Determine the (x, y) coordinate at the center of the cell enclosing the given text.  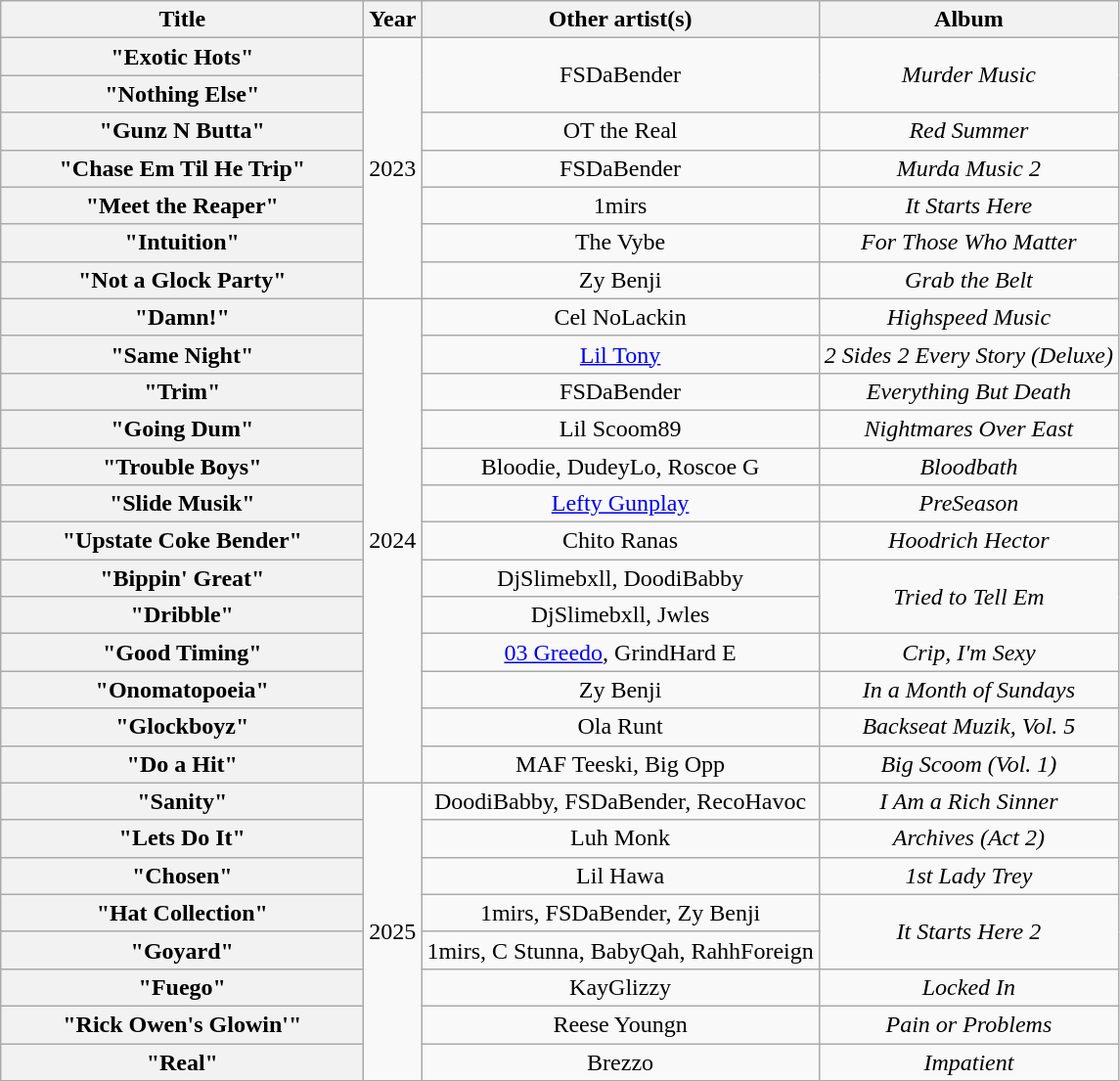
Other artist(s) (620, 20)
Hoodrich Hector (968, 541)
1mirs (620, 205)
"Good Timing" (182, 653)
"Damn!" (182, 317)
2023 (393, 168)
The Vybe (620, 243)
DoodiBabby, FSDaBender, RecoHavoc (620, 801)
Everything But Death (968, 391)
KayGlizzy (620, 987)
1st Lady Trey (968, 876)
2024 (393, 540)
"Slide Musik" (182, 504)
It Starts Here 2 (968, 931)
Pain or Problems (968, 1024)
"Trim" (182, 391)
DjSlimebxll, Jwles (620, 615)
Murder Music (968, 75)
Lil Hawa (620, 876)
I Am a Rich Sinner (968, 801)
Brezzo (620, 1061)
"Same Night" (182, 354)
Chito Ranas (620, 541)
Album (968, 20)
"Dribble" (182, 615)
Backseat Muzik, Vol. 5 (968, 727)
"Real" (182, 1061)
"Lets Do It" (182, 838)
Crip, I'm Sexy (968, 653)
Tried to Tell Em (968, 597)
2025 (393, 931)
Year (393, 20)
Lil Tony (620, 354)
03 Greedo, GrindHard E (620, 653)
OT the Real (620, 131)
Luh Monk (620, 838)
Reese Youngn (620, 1024)
"Nothing Else" (182, 94)
"Bippin' Great" (182, 578)
MAF Teeski, Big Opp (620, 764)
Nightmares Over East (968, 428)
Lefty Gunplay (620, 504)
"Hat Collection" (182, 913)
Big Scoom (Vol. 1) (968, 764)
Cel NoLackin (620, 317)
1mirs, FSDaBender, Zy Benji (620, 913)
Locked In (968, 987)
"Not a Glock Party" (182, 280)
2 Sides 2 Every Story (Deluxe) (968, 354)
Bloodbath (968, 467)
Bloodie, DudeyLo, Roscoe G (620, 467)
It Starts Here (968, 205)
PreSeason (968, 504)
"Goyard" (182, 950)
Murda Music 2 (968, 168)
For Those Who Matter (968, 243)
"Going Dum" (182, 428)
"Upstate Coke Bender" (182, 541)
"Fuego" (182, 987)
Red Summer (968, 131)
"Intuition" (182, 243)
Impatient (968, 1061)
Highspeed Music (968, 317)
"Meet the Reaper" (182, 205)
Grab the Belt (968, 280)
In a Month of Sundays (968, 690)
"Chosen" (182, 876)
Lil Scoom89 (620, 428)
"Onomatopoeia" (182, 690)
"Exotic Hots" (182, 57)
"Trouble Boys" (182, 467)
1mirs, C Stunna, BabyQah, RahhForeign (620, 950)
Title (182, 20)
"Sanity" (182, 801)
"Glockboyz" (182, 727)
"Do a Hit" (182, 764)
"Rick Owen's Glowin'" (182, 1024)
Ola Runt (620, 727)
DjSlimebxll, DoodiBabby (620, 578)
"Gunz N Butta" (182, 131)
"Chase Em Til He Trip" (182, 168)
Archives (Act 2) (968, 838)
